For the text-containing cell, return its midpoint in (X, Y) coordinate format. 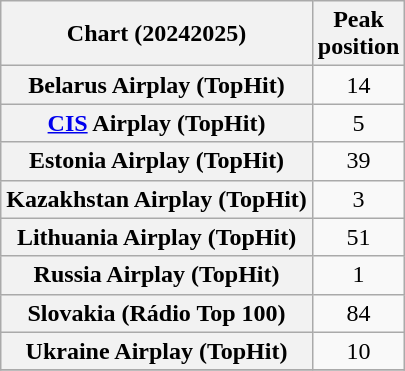
Chart (20242025) (157, 34)
1 (358, 275)
Estonia Airplay (TopHit) (157, 161)
10 (358, 351)
5 (358, 123)
Ukraine Airplay (TopHit) (157, 351)
Russia Airplay (TopHit) (157, 275)
84 (358, 313)
39 (358, 161)
Lithuania Airplay (TopHit) (157, 237)
Belarus Airplay (TopHit) (157, 85)
14 (358, 85)
CIS Airplay (TopHit) (157, 123)
Peakposition (358, 34)
51 (358, 237)
3 (358, 199)
Kazakhstan Airplay (TopHit) (157, 199)
Slovakia (Rádio Top 100) (157, 313)
